Detect which cell encompasses the target text, then output its [X, Y] center coordinate. 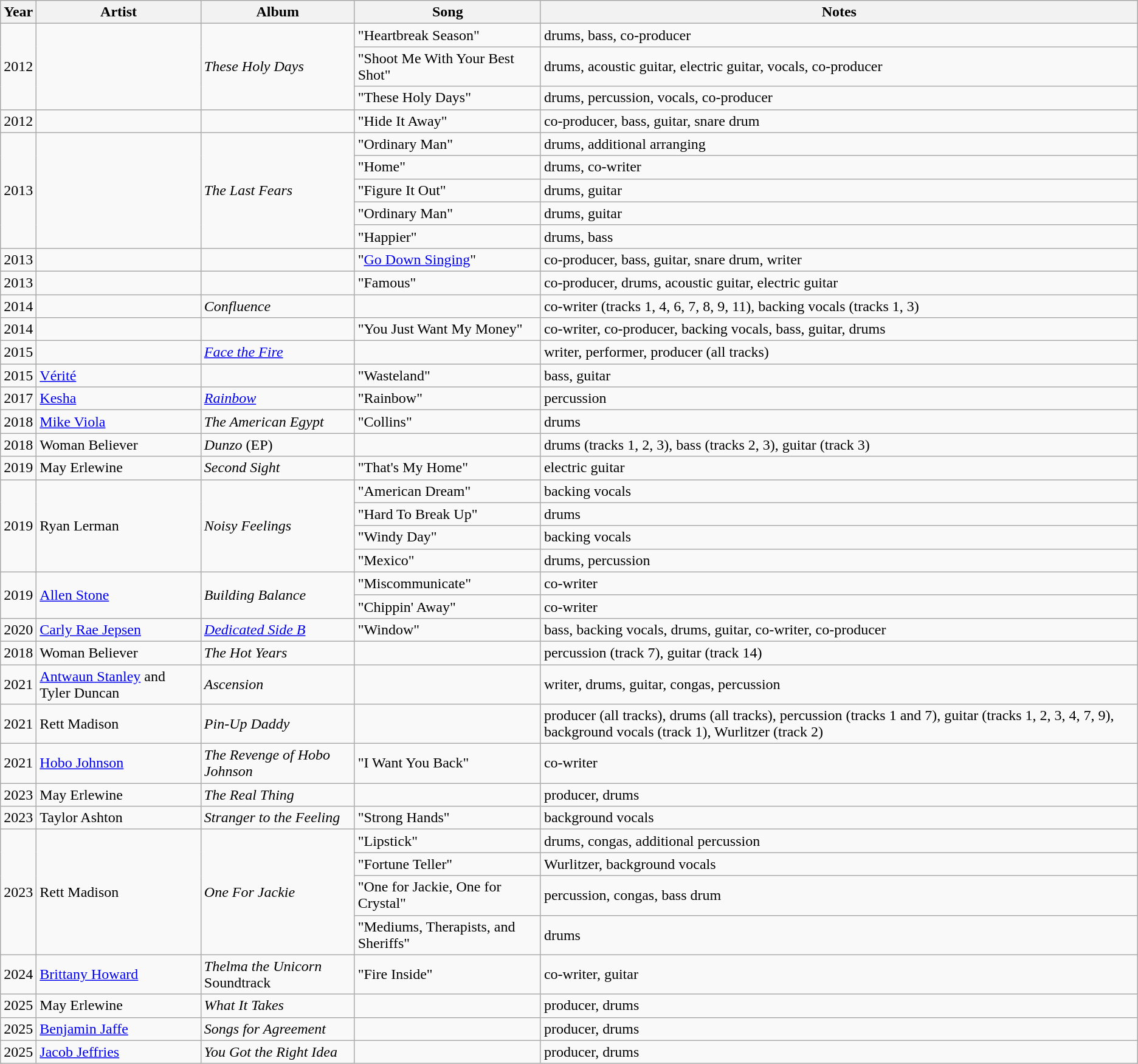
Noisy Feelings [277, 526]
One For Jackie [277, 892]
bass, backing vocals, drums, guitar, co-writer, co-producer [839, 630]
Face the Fire [277, 352]
The Hot Years [277, 653]
"Fire Inside" [447, 975]
"Figure It Out" [447, 190]
drums, percussion, vocals, co-producer [839, 98]
electric guitar [839, 468]
Ryan Lerman [119, 526]
Antwaun Stanley and Tyler Duncan [119, 684]
co-writer, co-producer, backing vocals, bass, guitar, drums [839, 329]
Artist [119, 12]
Allen Stone [119, 595]
bass, guitar [839, 376]
Notes [839, 12]
Thelma the Unicorn Soundtrack [277, 975]
background vocals [839, 818]
Kesha [119, 399]
co-producer, bass, guitar, snare drum [839, 121]
"That's My Home" [447, 468]
Year [18, 12]
writer, performer, producer (all tracks) [839, 352]
percussion (track 7), guitar (track 14) [839, 653]
drums, bass [839, 236]
The Revenge of Hobo Johnson [277, 763]
percussion, congas, bass drum [839, 896]
Brittany Howard [119, 975]
2020 [18, 630]
co-writer, guitar [839, 975]
drums, acoustic guitar, electric guitar, vocals, co-producer [839, 67]
"Collins" [447, 422]
Wurlitzer, background vocals [839, 864]
"Windy Day" [447, 537]
"Mexico" [447, 560]
You Got the Right Idea [277, 1052]
Jacob Jeffries [119, 1052]
What It Takes [277, 1006]
Taylor Ashton [119, 818]
"I Want You Back" [447, 763]
"Happier" [447, 236]
Pin-Up Daddy [277, 724]
These Holy Days [277, 67]
drums, congas, additional percussion [839, 841]
drums, percussion [839, 560]
Stranger to the Feeling [277, 818]
drums, co-writer [839, 167]
Ascension [277, 684]
drums, bass, co-producer [839, 35]
2024 [18, 975]
"Shoot Me With Your Best Shot" [447, 67]
"Wasteland" [447, 376]
Second Sight [277, 468]
"These Holy Days" [447, 98]
percussion [839, 399]
Rainbow [277, 399]
"Lipstick" [447, 841]
"Rainbow" [447, 399]
"Window" [447, 630]
Dedicated Side B [277, 630]
The American Egypt [277, 422]
"Mediums, Therapists, and Sheriffs" [447, 935]
Mike Viola [119, 422]
Hobo Johnson [119, 763]
co-producer, bass, guitar, snare drum, writer [839, 259]
The Last Fears [277, 190]
"Home" [447, 167]
co-writer (tracks 1, 4, 6, 7, 8, 9, 11), backing vocals (tracks 1, 3) [839, 306]
"Hard To Break Up" [447, 514]
"One for Jackie, One for Crystal" [447, 896]
Building Balance [277, 595]
"You Just Want My Money" [447, 329]
Benjamin Jaffe [119, 1029]
Song [447, 12]
co-producer, drums, acoustic guitar, electric guitar [839, 283]
"Go Down Singing" [447, 259]
2017 [18, 399]
"Hide It Away" [447, 121]
writer, drums, guitar, congas, percussion [839, 684]
Album [277, 12]
"Miscommunicate" [447, 583]
"Chippin' Away" [447, 606]
"Fortune Teller" [447, 864]
"American Dream" [447, 491]
drums, additional arranging [839, 144]
"Heartbreak Season" [447, 35]
"Strong Hands" [447, 818]
Songs for Agreement [277, 1029]
Confluence [277, 306]
Dunzo (EP) [277, 445]
Vérité [119, 376]
drums (tracks 1, 2, 3), bass (tracks 2, 3), guitar (track 3) [839, 445]
The Real Thing [277, 795]
Carly Rae Jepsen [119, 630]
"Famous" [447, 283]
